Output the [X, Y] coordinate of the center of the cell containing the given text.  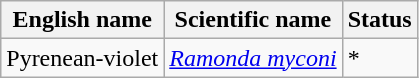
* [380, 58]
English name [82, 20]
Status [380, 20]
Ramonda myconi [253, 58]
Scientific name [253, 20]
Pyrenean-violet [82, 58]
